Return (x, y) of the center of cell containing provided text 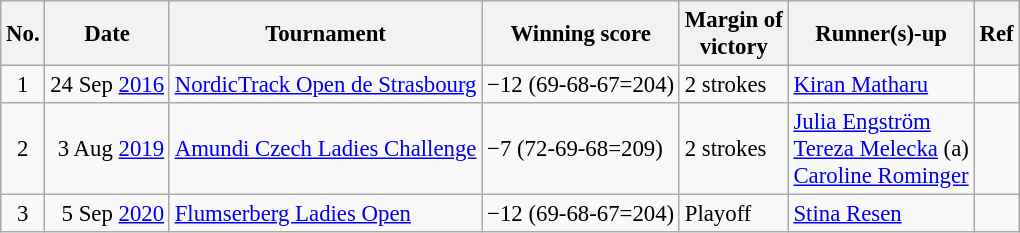
24 Sep 2016 (107, 85)
2 (23, 149)
Winning score (581, 34)
Julia Engström Tereza Melecka (a) Caroline Rominger (881, 149)
1 (23, 85)
Ref (996, 34)
Playoff (734, 214)
Date (107, 34)
3 (23, 214)
Stina Resen (881, 214)
−7 (72-69-68=209) (581, 149)
No. (23, 34)
Flumserberg Ladies Open (325, 214)
Amundi Czech Ladies Challenge (325, 149)
5 Sep 2020 (107, 214)
Margin ofvictory (734, 34)
NordicTrack Open de Strasbourg (325, 85)
Runner(s)-up (881, 34)
3 Aug 2019 (107, 149)
Kiran Matharu (881, 85)
Tournament (325, 34)
